Detect which cell encompasses the target text, then output its [x, y] center coordinate. 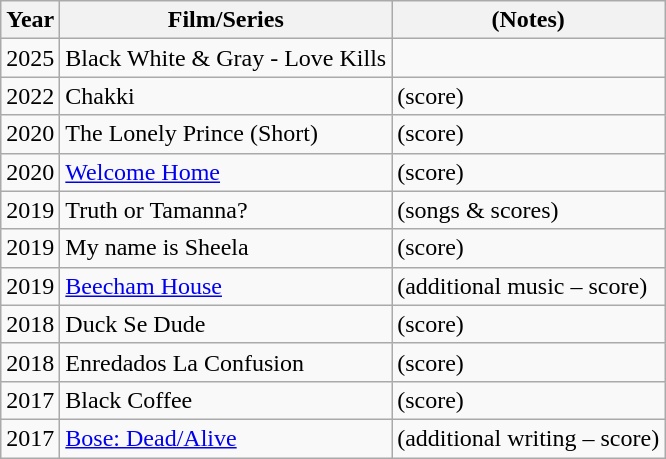
Enredados La Confusion [226, 362]
The Lonely Prince (Short) [226, 134]
Bose: Dead/Alive [226, 438]
(Notes) [528, 20]
Beecham House [226, 286]
Welcome Home [226, 172]
2022 [30, 96]
Duck Se Dude [226, 324]
(additional writing – score) [528, 438]
Black White & Gray - Love Kills [226, 58]
(songs & scores) [528, 210]
Year [30, 20]
2025 [30, 58]
Black Coffee [226, 400]
Chakki [226, 96]
Truth or Tamanna? [226, 210]
Film/Series [226, 20]
(additional music – score) [528, 286]
My name is Sheela [226, 248]
